Pinpoint the cell where the given text exists, returning its [X, Y] midpoint coordinate. 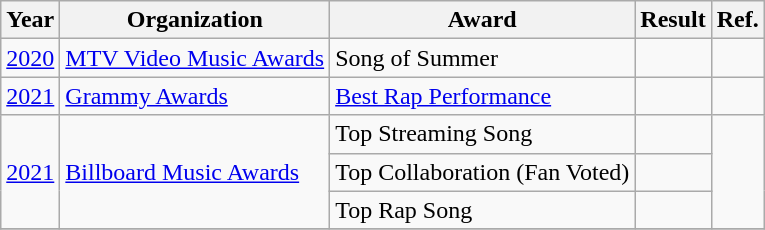
Award [482, 20]
Top Rap Song [482, 210]
Billboard Music Awards [195, 172]
Top Streaming Song [482, 134]
Song of Summer [482, 58]
Grammy Awards [195, 96]
Best Rap Performance [482, 96]
Ref. [738, 20]
Result [673, 20]
2020 [30, 58]
Organization [195, 20]
Year [30, 20]
MTV Video Music Awards [195, 58]
Top Collaboration (Fan Voted) [482, 172]
